Provide the (X, Y) coordinate of the cell's center where the given text is located.  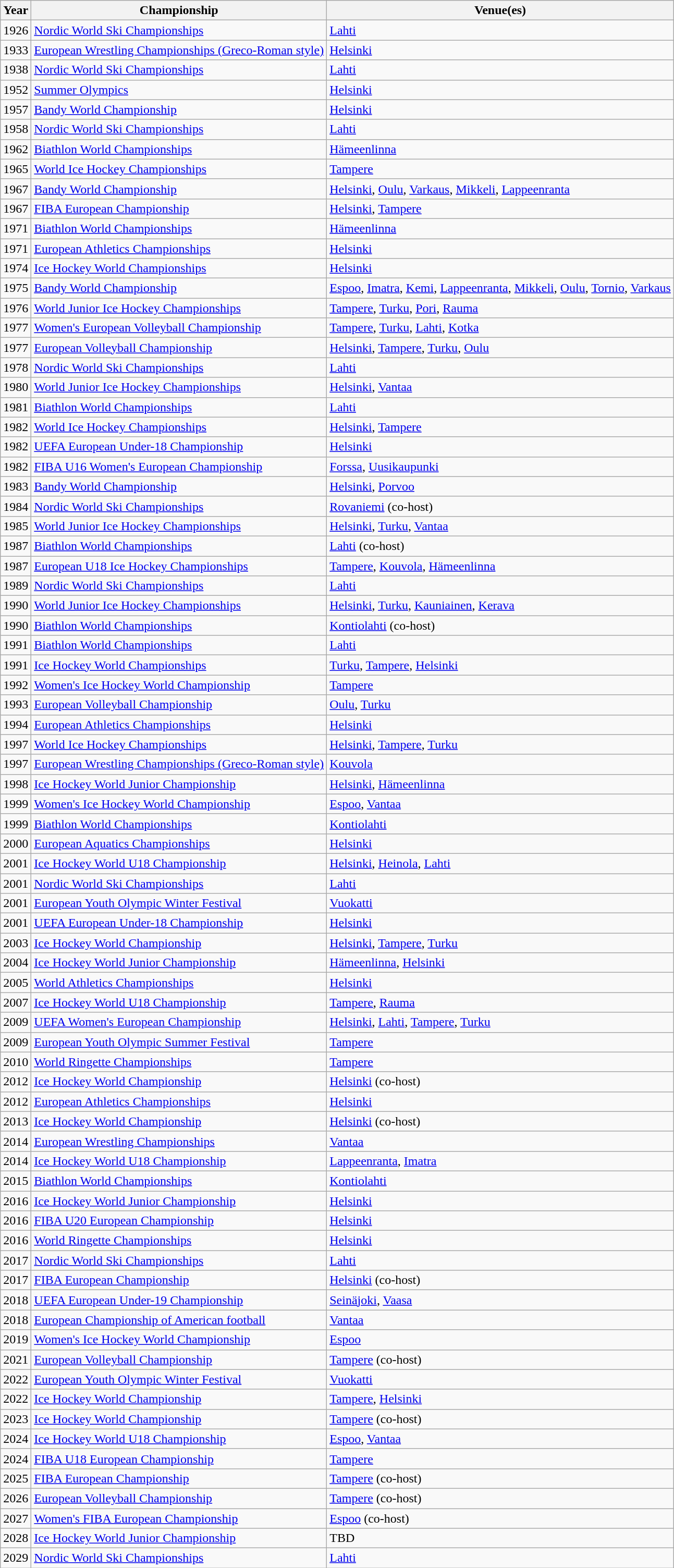
Lappeenranta, Imatra (500, 1161)
Tampere, Turku, Lahti, Kotka (500, 328)
Tampere, Rauma (500, 1002)
1974 (16, 268)
1957 (16, 109)
Espoo (co-host) (500, 1518)
1981 (16, 407)
1992 (16, 685)
1938 (16, 70)
2028 (16, 1538)
1958 (16, 129)
2005 (16, 983)
2015 (16, 1181)
1983 (16, 486)
1998 (16, 784)
Helsinki, Turku, Kauniainen, Kerava (500, 606)
2004 (16, 963)
1975 (16, 288)
Tampere, Turku, Pori, Rauma (500, 308)
Helsinki, Turku, Vantaa (500, 526)
World Athletics Championships (179, 983)
Summer Olympics (179, 90)
2025 (16, 1478)
1965 (16, 169)
Helsinki, Hämeenlinna (500, 784)
2027 (16, 1518)
Espoo (500, 1340)
2021 (16, 1359)
2007 (16, 1002)
1952 (16, 90)
2010 (16, 1062)
Helsinki, Porvoo (500, 486)
1989 (16, 586)
Espoo, Imatra, Kemi, Lappeenranta, Mikkeli, Oulu, Tornio, Varkaus (500, 288)
1994 (16, 725)
Helsinki, Oulu, Varkaus, Mikkeli, Lappeenranta (500, 189)
Women's European Volleyball Championship (179, 328)
1985 (16, 526)
FIBA U20 European Championship (179, 1221)
2003 (16, 943)
European Wrestling Championships (179, 1141)
Oulu, Turku (500, 705)
Tampere, Kouvola, Hämeenlinna (500, 566)
Turku, Tampere, Helsinki (500, 665)
Tampere, Helsinki (500, 1399)
1926 (16, 30)
2000 (16, 843)
Championship (179, 10)
1980 (16, 387)
Lahti (co-host) (500, 546)
FIBA U18 European Championship (179, 1459)
1978 (16, 367)
2019 (16, 1340)
2029 (16, 1558)
Helsinki, Tampere, Turku, Oulu (500, 348)
Year (16, 10)
1993 (16, 705)
2013 (16, 1121)
2026 (16, 1498)
Seinäjoki, Vaasa (500, 1300)
2023 (16, 1419)
European U18 Ice Hockey Championships (179, 566)
1962 (16, 149)
FIBA U16 Women's European Championship (179, 467)
Rovaniemi (co-host) (500, 506)
Venue(es) (500, 10)
Women's FIBA European Championship (179, 1518)
European Championship of American football (179, 1320)
Kontiolahti (co-host) (500, 626)
Helsinki, Heinola, Lahti (500, 863)
Forssa, Uusikaupunki (500, 467)
UEFA Women's European Championship (179, 1022)
European Youth Olympic Summer Festival (179, 1042)
UEFA European Under-19 Championship (179, 1300)
Helsinki, Vantaa (500, 387)
1933 (16, 50)
Helsinki, Lahti, Tampere, Turku (500, 1022)
1984 (16, 506)
European Aquatics Championships (179, 843)
Hämeenlinna, Helsinki (500, 963)
TBD (500, 1538)
1976 (16, 308)
Kouvola (500, 764)
